Scan for the cell matching the given text and deliver its [X, Y] coordinate at center. 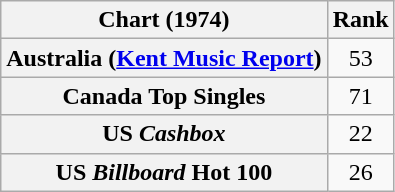
22 [360, 134]
71 [360, 96]
Canada Top Singles [164, 96]
US Cashbox [164, 134]
US Billboard Hot 100 [164, 172]
Australia (Kent Music Report) [164, 58]
53 [360, 58]
Rank [360, 20]
26 [360, 172]
Chart (1974) [164, 20]
